Determine the (X, Y) coordinate at the center of the cell enclosing the given text.  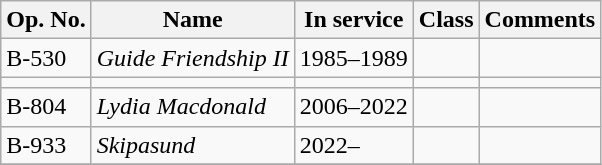
2006–2022 (354, 107)
1985–1989 (354, 58)
Class (446, 20)
B-933 (46, 145)
2022– (354, 145)
B-530 (46, 58)
Name (192, 20)
Lydia Macdonald (192, 107)
B-804 (46, 107)
Comments (540, 20)
Guide Friendship II (192, 58)
Op. No. (46, 20)
Skipasund (192, 145)
In service (354, 20)
